Scan for the cell matching the given text and deliver its (X, Y) coordinate at center. 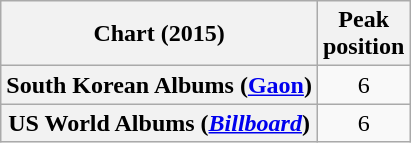
Chart (2015) (160, 34)
South Korean Albums (Gaon) (160, 85)
US World Albums (Billboard) (160, 123)
Peak position (363, 34)
